Return [x, y] of the center of cell containing provided text 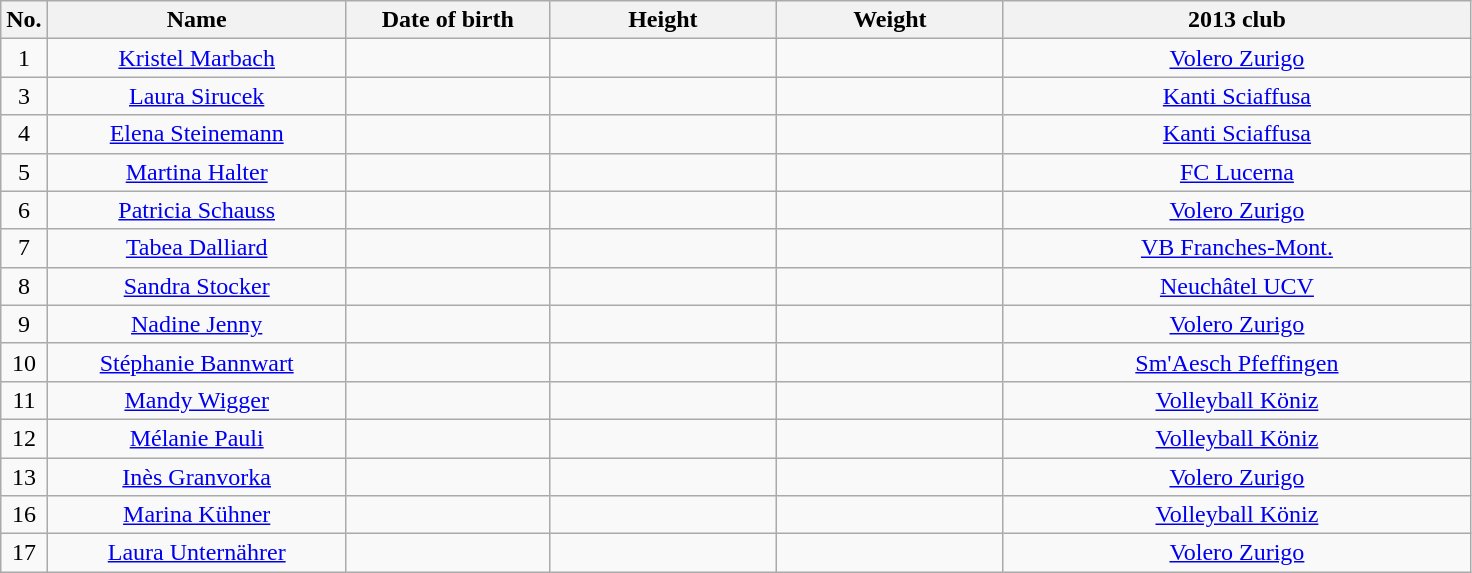
12 [24, 438]
FC Lucerna [1236, 172]
Neuchâtel UCV [1236, 286]
4 [24, 134]
8 [24, 286]
Laura Unternährer [196, 553]
9 [24, 324]
Height [662, 20]
Stéphanie Bannwart [196, 362]
11 [24, 400]
Inès Granvorka [196, 477]
17 [24, 553]
Laura Sirucek [196, 96]
2013 club [1236, 20]
3 [24, 96]
13 [24, 477]
10 [24, 362]
16 [24, 515]
No. [24, 20]
6 [24, 210]
Sm'Aesch Pfeffingen [1236, 362]
Patricia Schauss [196, 210]
5 [24, 172]
Sandra Stocker [196, 286]
Marina Kühner [196, 515]
Martina Halter [196, 172]
Kristel Marbach [196, 58]
1 [24, 58]
Date of birth [448, 20]
Elena Steinemann [196, 134]
VB Franches-Mont. [1236, 248]
Mandy Wigger [196, 400]
Tabea Dalliard [196, 248]
Mélanie Pauli [196, 438]
Weight [890, 20]
Name [196, 20]
7 [24, 248]
Nadine Jenny [196, 324]
